From the cell containing the given text, extract its center point as (X, Y) coordinate. 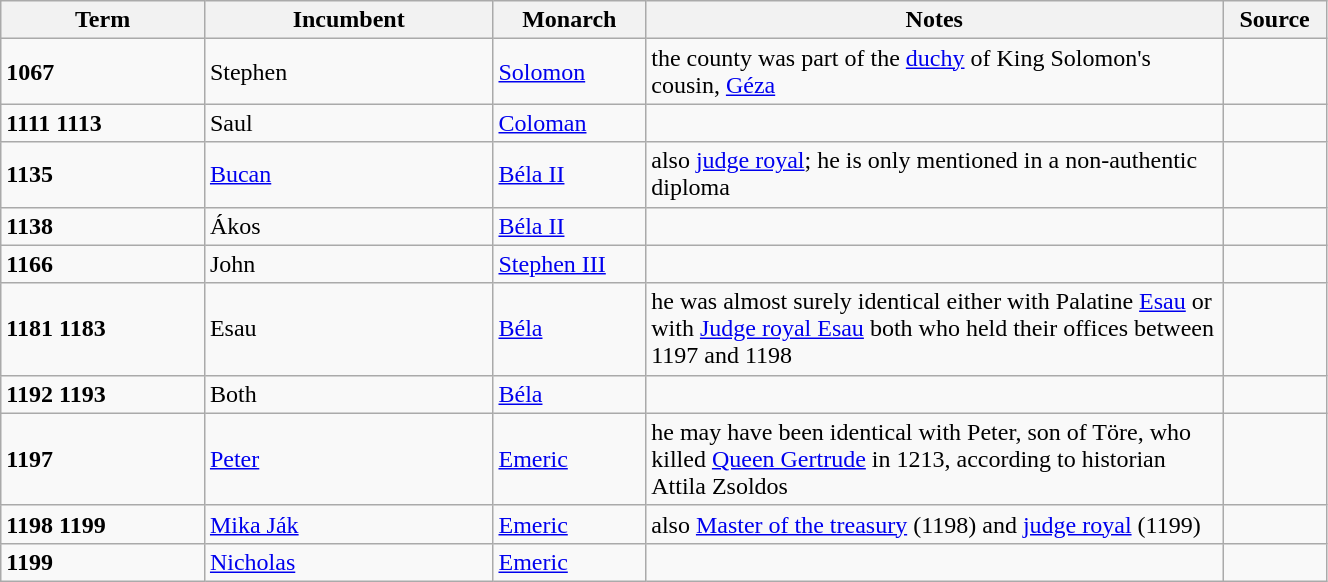
Bucan (348, 174)
1138 (103, 226)
the county was part of the duchy of King Solomon's cousin, Géza (934, 72)
1135 (103, 174)
he may have been identical with Peter, son of Töre, who killed Queen Gertrude in 1213, according to historian Attila Zsoldos (934, 459)
Stephen (348, 72)
Notes (934, 20)
1198 1199 (103, 524)
1166 (103, 264)
Solomon (570, 72)
Peter (348, 459)
Source (1275, 20)
1192 1193 (103, 394)
Stephen III (570, 264)
Nicholas (348, 562)
he was almost surely identical either with Palatine Esau or with Judge royal Esau both who held their offices between 1197 and 1198 (934, 329)
1199 (103, 562)
John (348, 264)
Coloman (570, 123)
also judge royal; he is only mentioned in a non-authentic diploma (934, 174)
Saul (348, 123)
Monarch (570, 20)
Ákos (348, 226)
Term (103, 20)
Esau (348, 329)
1181 1183 (103, 329)
Both (348, 394)
Mika Ják (348, 524)
Incumbent (348, 20)
also Master of the treasury (1198) and judge royal (1199) (934, 524)
1067 (103, 72)
1197 (103, 459)
1111 1113 (103, 123)
